For the text-containing cell, return its midpoint in (x, y) coordinate format. 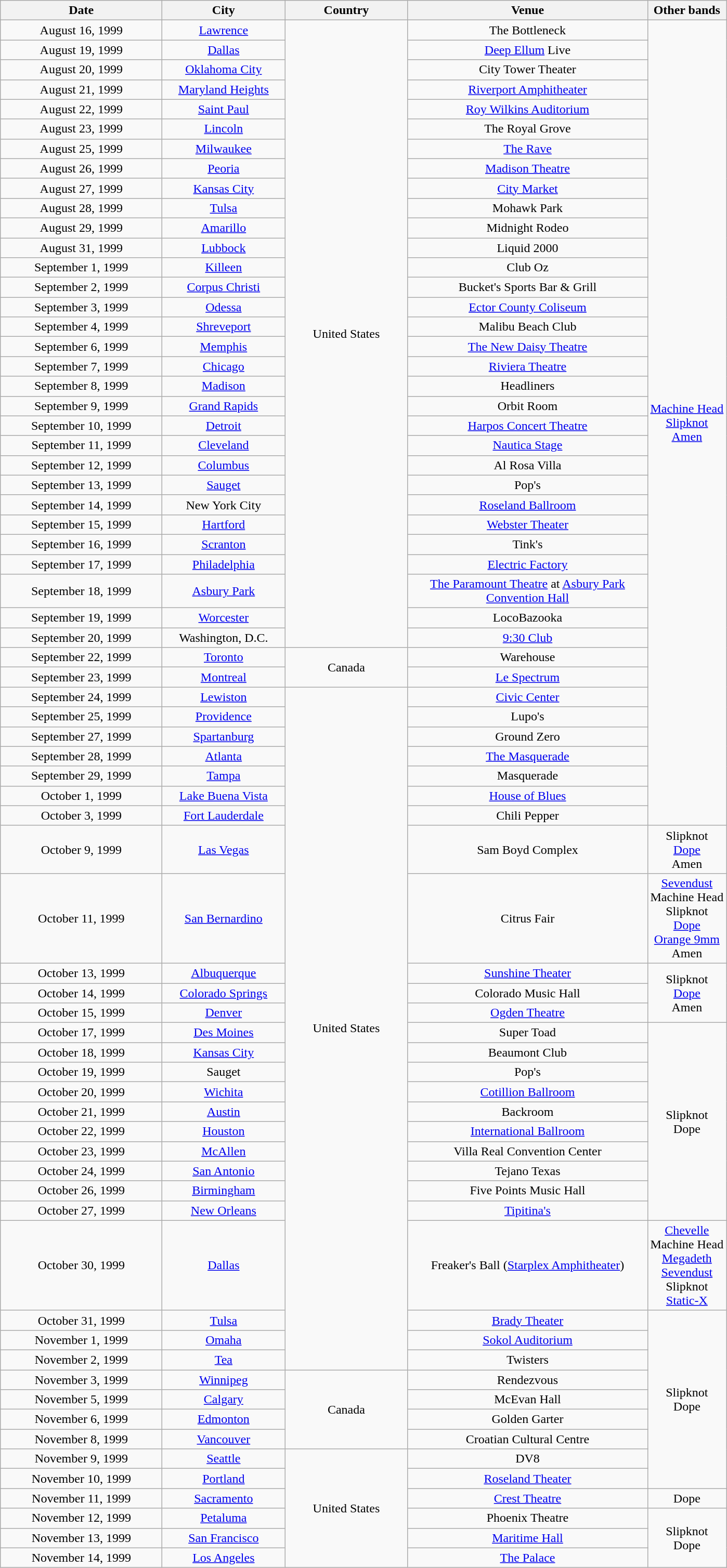
Chili Pepper (527, 815)
Citrus Fair (527, 918)
Grand Rapids (224, 406)
Hartford (224, 524)
San Bernardino (224, 918)
September 27, 1999 (81, 736)
Los Angeles (224, 1558)
Midnight Rodeo (527, 228)
Harpos Concert Theatre (527, 426)
Providence (224, 717)
August 25, 1999 (81, 149)
Fort Lauderdale (224, 815)
Sam Boyd Complex (527, 849)
Cleveland (224, 445)
Villa Real Convention Center (527, 1151)
Madison (224, 386)
August 28, 1999 (81, 208)
August 16, 1999 (81, 30)
Shreveport (224, 327)
November 13, 1999 (81, 1538)
Lupo's (527, 717)
Country (346, 10)
Oklahoma City (224, 70)
September 23, 1999 (81, 677)
Ector County Coliseum (527, 307)
Omaha (224, 1340)
Super Toad (527, 1033)
Ogden Theatre (527, 1013)
The Palace (527, 1558)
November 1, 1999 (81, 1340)
Headliners (527, 386)
Memphis (224, 347)
Edmonton (224, 1419)
October 1, 1999 (81, 796)
Colorado Music Hall (527, 993)
Roseland Theater (527, 1479)
The Rave (527, 149)
Asbury Park (224, 591)
November 6, 1999 (81, 1419)
Saint Paul (224, 109)
Lewiston (224, 697)
Tink's (527, 544)
Lincoln (224, 129)
Phoenix Theatre (527, 1518)
Webster Theater (527, 524)
DV8 (527, 1459)
Tea (224, 1360)
September 2, 1999 (81, 287)
Spartanburg (224, 736)
September 4, 1999 (81, 327)
Backroom (527, 1112)
September 7, 1999 (81, 366)
Chicago (224, 366)
September 13, 1999 (81, 485)
Tejano Texas (527, 1171)
Liquid 2000 (527, 248)
August 27, 1999 (81, 188)
October 15, 1999 (81, 1013)
August 26, 1999 (81, 168)
City Tower Theater (527, 70)
November 2, 1999 (81, 1360)
Columbus (224, 465)
Tampa (224, 776)
International Ballroom (527, 1131)
Tipitina's (527, 1210)
September 10, 1999 (81, 426)
Croatian Cultural Centre (527, 1439)
Cotillion Ballroom (527, 1092)
Dope (687, 1498)
Bucket's Sports Bar & Grill (527, 287)
Austin (224, 1112)
Sacramento (224, 1498)
Maritime Hall (527, 1538)
House of Blues (527, 796)
Madison Theatre (527, 168)
Des Moines (224, 1033)
October 11, 1999 (81, 918)
Warehouse (527, 657)
October 26, 1999 (81, 1191)
The Royal Grove (527, 129)
Freaker's Ball (Starplex Amphitheater) (527, 1265)
October 20, 1999 (81, 1092)
McAllen (224, 1151)
November 5, 1999 (81, 1400)
Al Rosa Villa (527, 465)
Le Spectrum (527, 677)
Vancouver (224, 1439)
November 9, 1999 (81, 1459)
Deep Ellum Live (527, 50)
New Orleans (224, 1210)
Rendezvous (527, 1380)
Washington, D.C. (224, 638)
SevendustMachine HeadSlipknotDopeOrange 9mmAmen (687, 918)
Birmingham (224, 1191)
October 19, 1999 (81, 1072)
September 19, 1999 (81, 618)
September 28, 1999 (81, 756)
October 22, 1999 (81, 1131)
Lubbock (224, 248)
The Bottleneck (527, 30)
San Antonio (224, 1171)
Electric Factory (527, 564)
August 29, 1999 (81, 228)
November 8, 1999 (81, 1439)
Lake Buena Vista (224, 796)
September 3, 1999 (81, 307)
Philadelphia (224, 564)
Five Points Music Hall (527, 1191)
Detroit (224, 426)
October 24, 1999 (81, 1171)
Houston (224, 1131)
September 24, 1999 (81, 697)
September 11, 1999 (81, 445)
September 25, 1999 (81, 717)
Wichita (224, 1092)
August 23, 1999 (81, 129)
Other bands (687, 10)
September 12, 1999 (81, 465)
October 3, 1999 (81, 815)
October 23, 1999 (81, 1151)
September 22, 1999 (81, 657)
August 19, 1999 (81, 50)
Maryland Heights (224, 89)
November 12, 1999 (81, 1518)
Denver (224, 1013)
McEvan Hall (527, 1400)
Venue (527, 10)
November 3, 1999 (81, 1380)
LocoBazooka (527, 618)
October 13, 1999 (81, 973)
September 15, 1999 (81, 524)
New York City (224, 505)
Colorado Springs (224, 993)
Sunshine Theater (527, 973)
City Market (527, 188)
Malibu Beach Club (527, 327)
Mohawk Park (527, 208)
Nautica Stage (527, 445)
September 9, 1999 (81, 406)
Roseland Ballroom (527, 505)
October 31, 1999 (81, 1320)
Riviera Theatre (527, 366)
November 10, 1999 (81, 1479)
September 6, 1999 (81, 347)
Worcester (224, 618)
Roy Wilkins Auditorium (527, 109)
Machine HeadSlipknotAmen (687, 423)
ChevelleMachine HeadMegadethSevendustSlipknotStatic-X (687, 1265)
Las Vegas (224, 849)
Masquerade (527, 776)
October 17, 1999 (81, 1033)
Calgary (224, 1400)
November 14, 1999 (81, 1558)
September 29, 1999 (81, 776)
September 18, 1999 (81, 591)
The Paramount Theatre at Asbury Park Convention Hall (527, 591)
Portland (224, 1479)
Odessa (224, 307)
September 16, 1999 (81, 544)
October 30, 1999 (81, 1265)
Orbit Room (527, 406)
Amarillo (224, 228)
Winnipeg (224, 1380)
October 27, 1999 (81, 1210)
Scranton (224, 544)
Ground Zero (527, 736)
September 14, 1999 (81, 505)
Brady Theater (527, 1320)
September 1, 1999 (81, 268)
Montreal (224, 677)
Date (81, 10)
September 20, 1999 (81, 638)
Toronto (224, 657)
San Francisco (224, 1538)
Milwaukee (224, 149)
Seattle (224, 1459)
August 21, 1999 (81, 89)
October 21, 1999 (81, 1112)
Club Oz (527, 268)
August 22, 1999 (81, 109)
October 14, 1999 (81, 993)
Corpus Christi (224, 287)
August 20, 1999 (81, 70)
November 11, 1999 (81, 1498)
Beaumont Club (527, 1052)
October 9, 1999 (81, 849)
The Masquerade (527, 756)
City (224, 10)
September 17, 1999 (81, 564)
Golden Garter (527, 1419)
Twisters (527, 1360)
August 31, 1999 (81, 248)
Riverport Amphitheater (527, 89)
Lawrence (224, 30)
9:30 Club (527, 638)
Atlanta (224, 756)
Albuquerque (224, 973)
Civic Center (527, 697)
Petaluma (224, 1518)
Killeen (224, 268)
Crest Theatre (527, 1498)
October 18, 1999 (81, 1052)
September 8, 1999 (81, 386)
Sokol Auditorium (527, 1340)
Peoria (224, 168)
The New Daisy Theatre (527, 347)
